For the text-containing cell, return its midpoint in [X, Y] coordinate format. 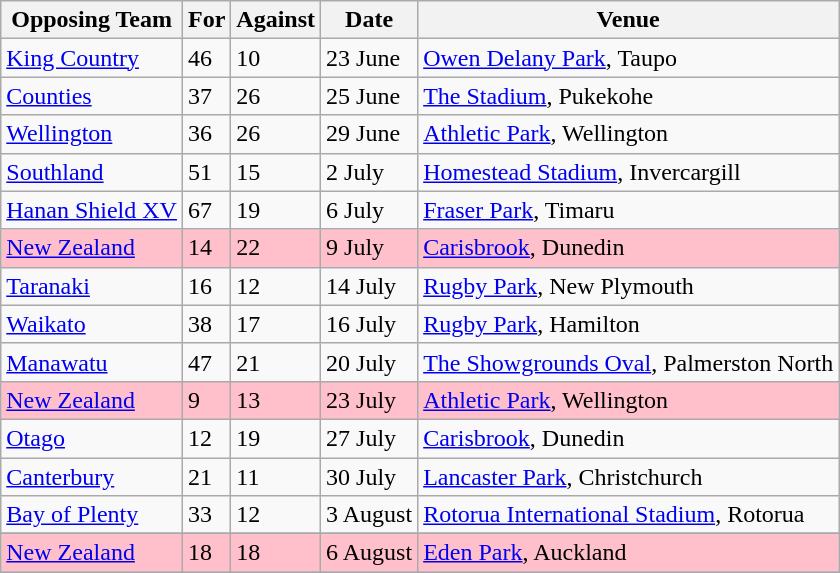
Lancaster Park, Christchurch [628, 477]
3 August [370, 515]
13 [276, 400]
38 [206, 324]
46 [206, 58]
36 [206, 134]
14 July [370, 286]
Bay of Plenty [92, 515]
25 June [370, 96]
Venue [628, 20]
47 [206, 362]
Otago [92, 438]
23 June [370, 58]
27 July [370, 438]
17 [276, 324]
Rugby Park, New Plymouth [628, 286]
Rugby Park, Hamilton [628, 324]
Canterbury [92, 477]
16 [206, 286]
14 [206, 248]
20 July [370, 362]
15 [276, 172]
Opposing Team [92, 20]
6 August [370, 553]
Hanan Shield XV [92, 210]
9 July [370, 248]
Owen Delany Park, Taupo [628, 58]
The Stadium, Pukekohe [628, 96]
33 [206, 515]
Homestead Stadium, Invercargill [628, 172]
16 July [370, 324]
Date [370, 20]
11 [276, 477]
Counties [92, 96]
King Country [92, 58]
Rotorua International Stadium, Rotorua [628, 515]
Eden Park, Auckland [628, 553]
Fraser Park, Timaru [628, 210]
9 [206, 400]
Wellington [92, 134]
2 July [370, 172]
The Showgrounds Oval, Palmerston North [628, 362]
Manawatu [92, 362]
23 July [370, 400]
29 June [370, 134]
22 [276, 248]
51 [206, 172]
Waikato [92, 324]
6 July [370, 210]
10 [276, 58]
Southland [92, 172]
30 July [370, 477]
Against [276, 20]
37 [206, 96]
Taranaki [92, 286]
For [206, 20]
67 [206, 210]
